Detect which cell encompasses the target text, then output its [X, Y] center coordinate. 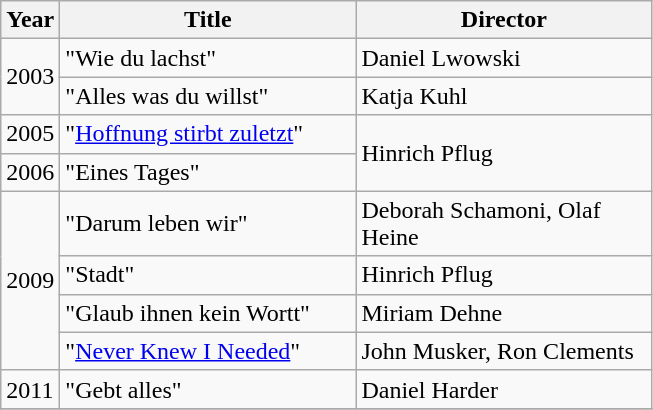
Title [208, 20]
Deborah Schamoni, Olaf Heine [504, 224]
2003 [30, 77]
John Musker, Ron Clements [504, 351]
2005 [30, 134]
2006 [30, 172]
"Hoffnung stirbt zuletzt" [208, 134]
Daniel Lwowski [504, 58]
2009 [30, 280]
Daniel Harder [504, 389]
"Glaub ihnen kein Wortt" [208, 313]
"Eines Tages" [208, 172]
Miriam Dehne [504, 313]
"Never Knew I Needed" [208, 351]
Katja Kuhl [504, 96]
"Gebt alles" [208, 389]
"Darum leben wir" [208, 224]
2011 [30, 389]
Director [504, 20]
"Wie du lachst" [208, 58]
"Stadt" [208, 275]
"Alles was du willst" [208, 96]
Year [30, 20]
